Detect which cell encompasses the target text, then output its [x, y] center coordinate. 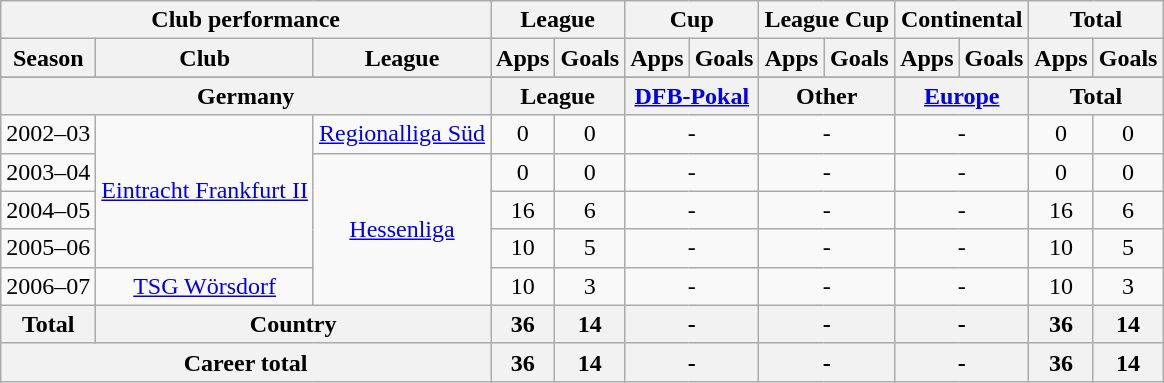
2002–03 [48, 134]
2006–07 [48, 286]
Club performance [246, 20]
Regionalliga Süd [402, 134]
Country [294, 324]
Club [205, 58]
2003–04 [48, 172]
Cup [692, 20]
Career total [246, 362]
DFB-Pokal [692, 96]
Season [48, 58]
2005–06 [48, 248]
League Cup [827, 20]
2004–05 [48, 210]
Continental [962, 20]
Eintracht Frankfurt II [205, 191]
Hessenliga [402, 229]
Germany [246, 96]
Other [827, 96]
TSG Wörsdorf [205, 286]
Europe [962, 96]
